Determine the [X, Y] coordinate at the center of the cell enclosing the given text.  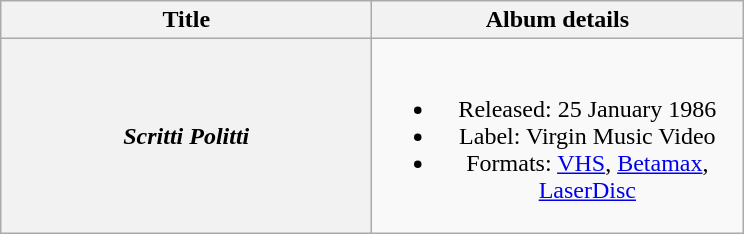
Title [186, 20]
Scritti Politti [186, 136]
Released: 25 January 1986Label: Virgin Music VideoFormats: VHS, Betamax, LaserDisc [558, 136]
Album details [558, 20]
